Scan for the cell matching the given text and deliver its [x, y] coordinate at center. 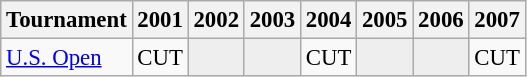
2005 [385, 20]
2001 [160, 20]
2004 [328, 20]
Tournament [66, 20]
2007 [497, 20]
U.S. Open [66, 58]
2003 [272, 20]
2002 [216, 20]
2006 [441, 20]
